Extract the (x, y) coordinate from the center of the cell holding the provided text.  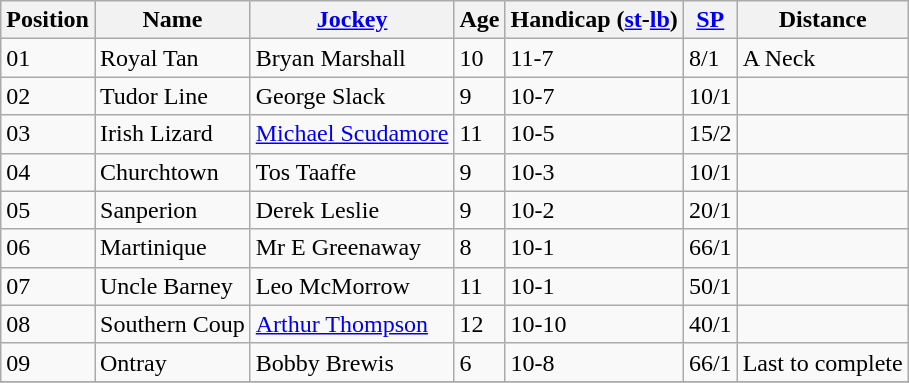
Name (172, 20)
Southern Coup (172, 324)
10-7 (594, 96)
Distance (822, 20)
Royal Tan (172, 58)
Position (48, 20)
Last to complete (822, 362)
15/2 (710, 134)
Handicap (st-lb) (594, 20)
Michael Scudamore (352, 134)
20/1 (710, 210)
12 (480, 324)
8 (480, 248)
Tos Taaffe (352, 172)
10-10 (594, 324)
Mr E Greenaway (352, 248)
10-2 (594, 210)
Churchtown (172, 172)
01 (48, 58)
08 (48, 324)
Ontray (172, 362)
Irish Lizard (172, 134)
Tudor Line (172, 96)
07 (48, 286)
Arthur Thompson (352, 324)
Martinique (172, 248)
10 (480, 58)
SP (710, 20)
Uncle Barney (172, 286)
06 (48, 248)
11-7 (594, 58)
Bryan Marshall (352, 58)
05 (48, 210)
10-5 (594, 134)
George Slack (352, 96)
6 (480, 362)
8/1 (710, 58)
Sanperion (172, 210)
Leo McMorrow (352, 286)
09 (48, 362)
03 (48, 134)
Bobby Brewis (352, 362)
04 (48, 172)
A Neck (822, 58)
Derek Leslie (352, 210)
Age (480, 20)
40/1 (710, 324)
10-8 (594, 362)
10-3 (594, 172)
50/1 (710, 286)
02 (48, 96)
Jockey (352, 20)
